Search for the cell housing the specified text and yield its [X, Y] center coordinate. 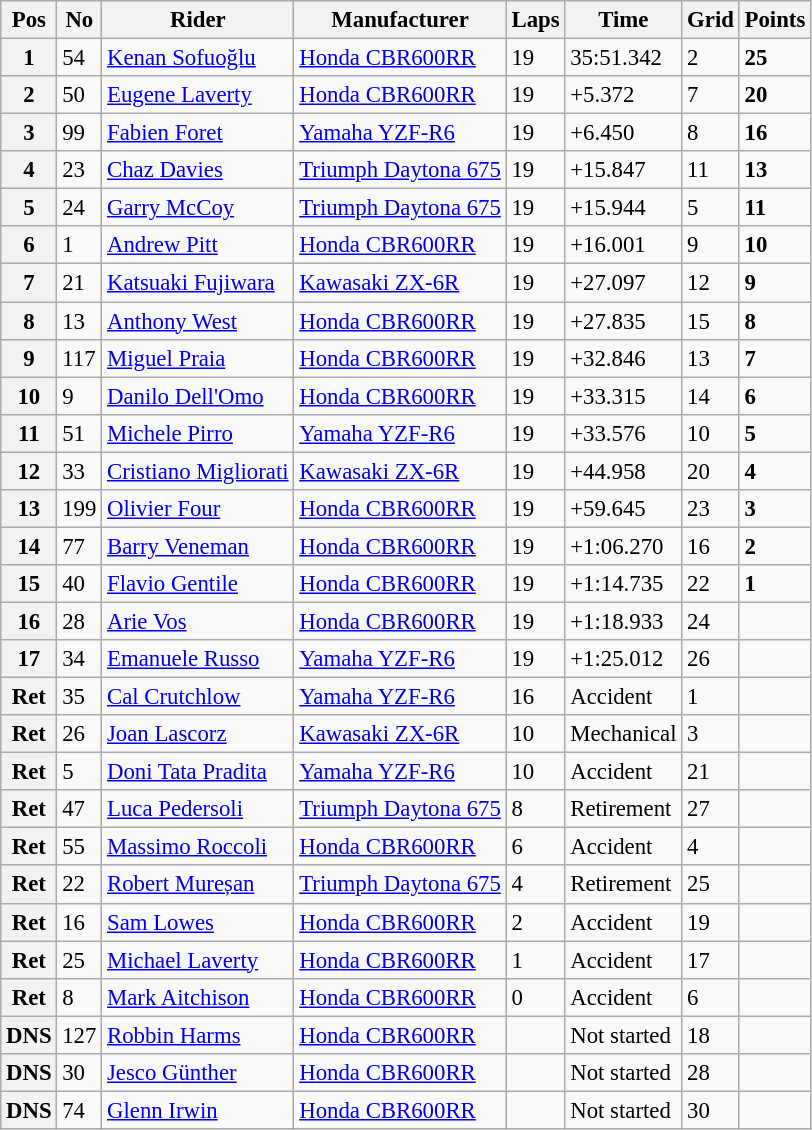
0 [536, 997]
199 [80, 509]
Luca Pedersoli [198, 809]
Arie Vos [198, 621]
40 [80, 584]
Andrew Pitt [198, 245]
Grid [710, 20]
+5.372 [624, 95]
Miguel Praia [198, 358]
+33.576 [624, 433]
+59.645 [624, 509]
Doni Tata Pradita [198, 772]
Laps [536, 20]
47 [80, 809]
117 [80, 358]
35 [80, 697]
No [80, 20]
+15.944 [624, 208]
Time [624, 20]
Mark Aitchison [198, 997]
127 [80, 1035]
Massimo Roccoli [198, 847]
Michele Pirro [198, 433]
+44.958 [624, 471]
Emanuele Russo [198, 659]
Pos [29, 20]
Rider [198, 20]
Olivier Four [198, 509]
+1:18.933 [624, 621]
Points [774, 20]
Barry Veneman [198, 546]
74 [80, 1110]
+1:06.270 [624, 546]
Robert Mureșan [198, 885]
77 [80, 546]
Sam Lowes [198, 922]
Flavio Gentile [198, 584]
+33.315 [624, 396]
34 [80, 659]
Anthony West [198, 321]
Joan Lascorz [198, 734]
55 [80, 847]
Garry McCoy [198, 208]
Eugene Laverty [198, 95]
Kenan Sofuoğlu [198, 58]
27 [710, 809]
+6.450 [624, 133]
Danilo Dell'Omo [198, 396]
Chaz Davies [198, 170]
54 [80, 58]
Michael Laverty [198, 960]
Glenn Irwin [198, 1110]
+15.847 [624, 170]
+27.097 [624, 283]
35:51.342 [624, 58]
+16.001 [624, 245]
+1:14.735 [624, 584]
Cristiano Migliorati [198, 471]
Katsuaki Fujiwara [198, 283]
99 [80, 133]
51 [80, 433]
Mechanical [624, 734]
Cal Crutchlow [198, 697]
50 [80, 95]
Manufacturer [400, 20]
Robbin Harms [198, 1035]
33 [80, 471]
+32.846 [624, 358]
Jesco Günther [198, 1073]
Fabien Foret [198, 133]
+1:25.012 [624, 659]
18 [710, 1035]
+27.835 [624, 321]
